Scan for the cell matching the given text and deliver its (X, Y) coordinate at center. 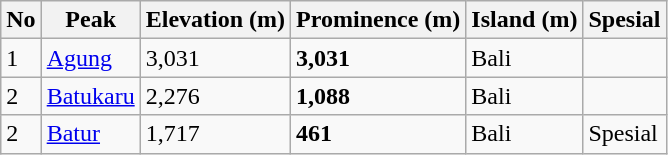
Prominence (m) (378, 20)
Batur (90, 134)
1,088 (378, 96)
1 (21, 58)
Island (m) (524, 20)
Elevation (m) (215, 20)
461 (378, 134)
Agung (90, 58)
Batukaru (90, 96)
1,717 (215, 134)
2,276 (215, 96)
Peak (90, 20)
No (21, 20)
